Locate the cell with the specified text and output its [x, y] center coordinate. 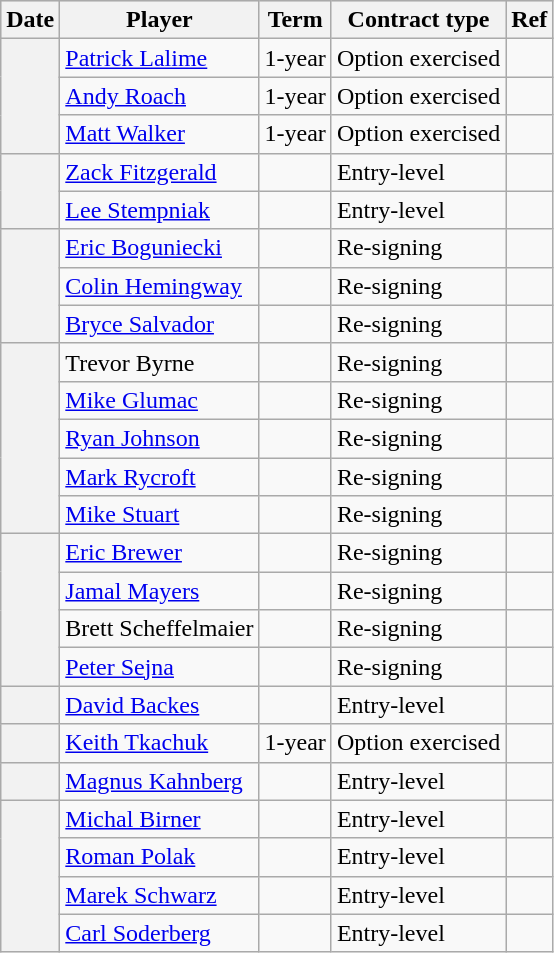
Trevor Byrne [160, 362]
Roman Polak [160, 857]
David Backes [160, 705]
Date [30, 20]
Ryan Johnson [160, 438]
Mike Stuart [160, 515]
Matt Walker [160, 134]
Brett Scheffelmaier [160, 629]
Eric Brewer [160, 553]
Ref [530, 20]
Colin Hemingway [160, 286]
Patrick Lalime [160, 58]
Marek Schwarz [160, 895]
Contract type [418, 20]
Peter Sejna [160, 667]
Player [160, 20]
Eric Boguniecki [160, 248]
Andy Roach [160, 96]
Bryce Salvador [160, 324]
Zack Fitzgerald [160, 172]
Mike Glumac [160, 400]
Keith Tkachuk [160, 743]
Jamal Mayers [160, 591]
Carl Soderberg [160, 933]
Magnus Kahnberg [160, 781]
Mark Rycroft [160, 477]
Lee Stempniak [160, 210]
Michal Birner [160, 819]
Term [295, 20]
